For the text-containing cell, return its midpoint in [X, Y] coordinate format. 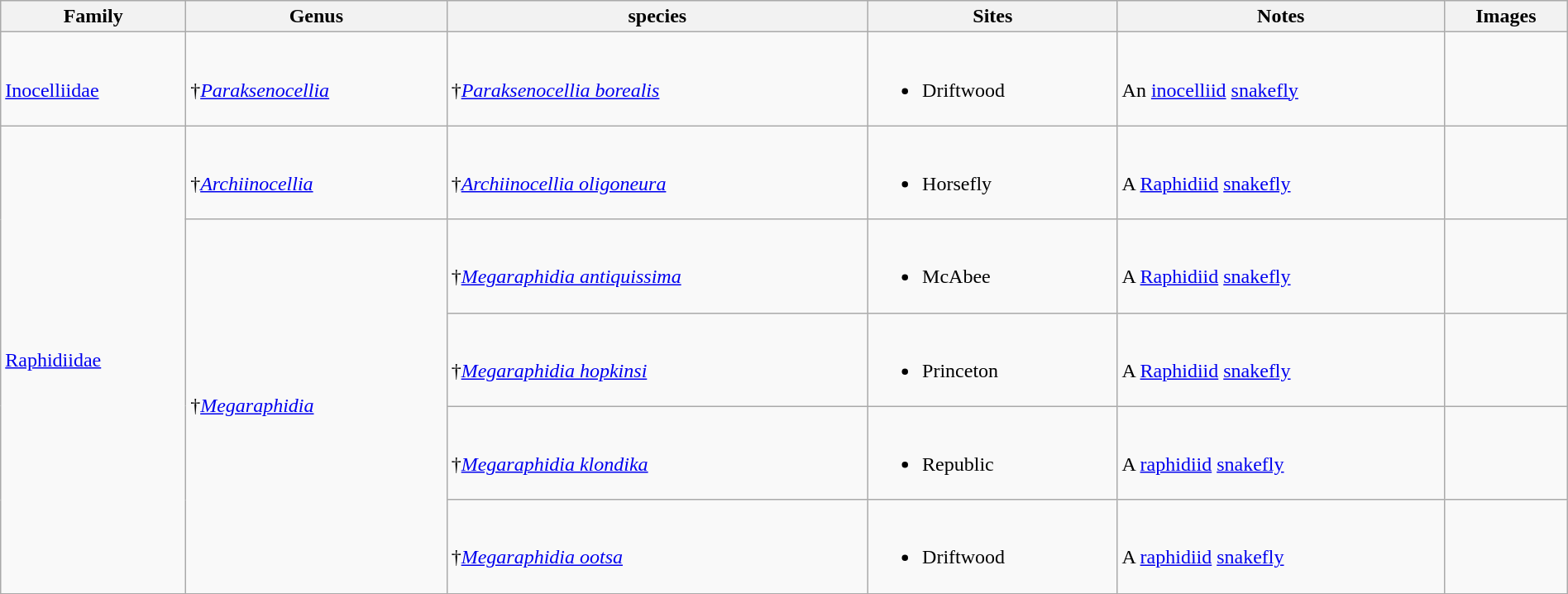
†Megaraphidia hopkinsi [657, 359]
Genus [316, 17]
†Megaraphidia klondika [657, 453]
Horsefly [992, 172]
†Paraksenocellia borealis [657, 79]
Princeton [992, 359]
†Megaraphidia antiquissima [657, 266]
species [657, 17]
Images [1505, 17]
†Archiinocellia [316, 172]
†Paraksenocellia [316, 79]
McAbee [992, 266]
†Archiinocellia oligoneura [657, 172]
Family [93, 17]
An inocelliid snakefly [1280, 79]
Notes [1280, 17]
Republic [992, 453]
Sites [992, 17]
†Megaraphidia [316, 406]
†Megaraphidia ootsa [657, 546]
Raphidiidae [93, 359]
Inocelliidae [93, 79]
